From the cell containing the given text, extract its center point as (x, y) coordinate. 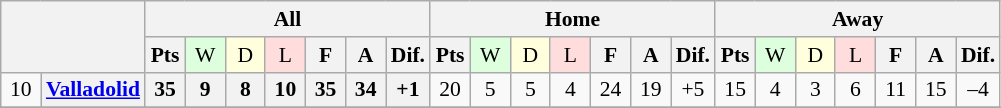
34 (366, 90)
–4 (978, 90)
3 (815, 90)
19 (651, 90)
+1 (408, 90)
All (288, 19)
9 (205, 90)
Away (858, 19)
+5 (693, 90)
Home (572, 19)
8 (245, 90)
Valladolid (93, 90)
20 (450, 90)
24 (611, 90)
11 (896, 90)
6 (855, 90)
